Locate the cell with the specified text and output its [x, y] center coordinate. 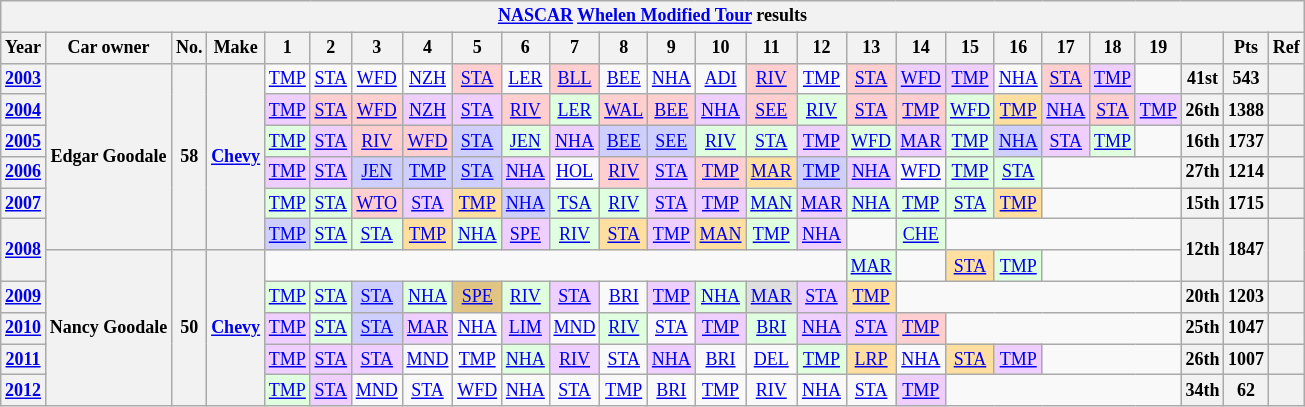
4 [428, 48]
2008 [24, 250]
BLL [574, 78]
6 [525, 48]
Ref [1286, 48]
11 [772, 48]
2003 [24, 78]
25th [1202, 328]
1 [287, 48]
HOL [574, 172]
41st [1202, 78]
5 [478, 48]
17 [1066, 48]
Make [236, 48]
20th [1202, 296]
1047 [1246, 328]
543 [1246, 78]
LIM [525, 328]
2010 [24, 328]
ADI [720, 78]
2006 [24, 172]
WTO [376, 204]
12 [822, 48]
15 [970, 48]
1715 [1246, 204]
Car owner [108, 48]
12th [1202, 250]
18 [1113, 48]
Edgar Goodale [108, 156]
15th [1202, 204]
Year [24, 48]
LRP [871, 360]
DEL [772, 360]
1007 [1246, 360]
2007 [24, 204]
10 [720, 48]
14 [921, 48]
16th [1202, 140]
62 [1246, 390]
3 [376, 48]
1737 [1246, 140]
58 [190, 156]
13 [871, 48]
8 [624, 48]
9 [672, 48]
Pts [1246, 48]
34th [1202, 390]
TSA [574, 204]
WAL [624, 110]
No. [190, 48]
2 [330, 48]
2005 [24, 140]
19 [1158, 48]
7 [574, 48]
1388 [1246, 110]
50 [190, 328]
2009 [24, 296]
CHE [921, 234]
Nancy Goodale [108, 328]
NASCAR Whelen Modified Tour results [652, 16]
1847 [1246, 250]
2004 [24, 110]
1203 [1246, 296]
1214 [1246, 172]
2012 [24, 390]
27th [1202, 172]
16 [1018, 48]
2011 [24, 360]
